Locate the cell with the specified text and output its (X, Y) center coordinate. 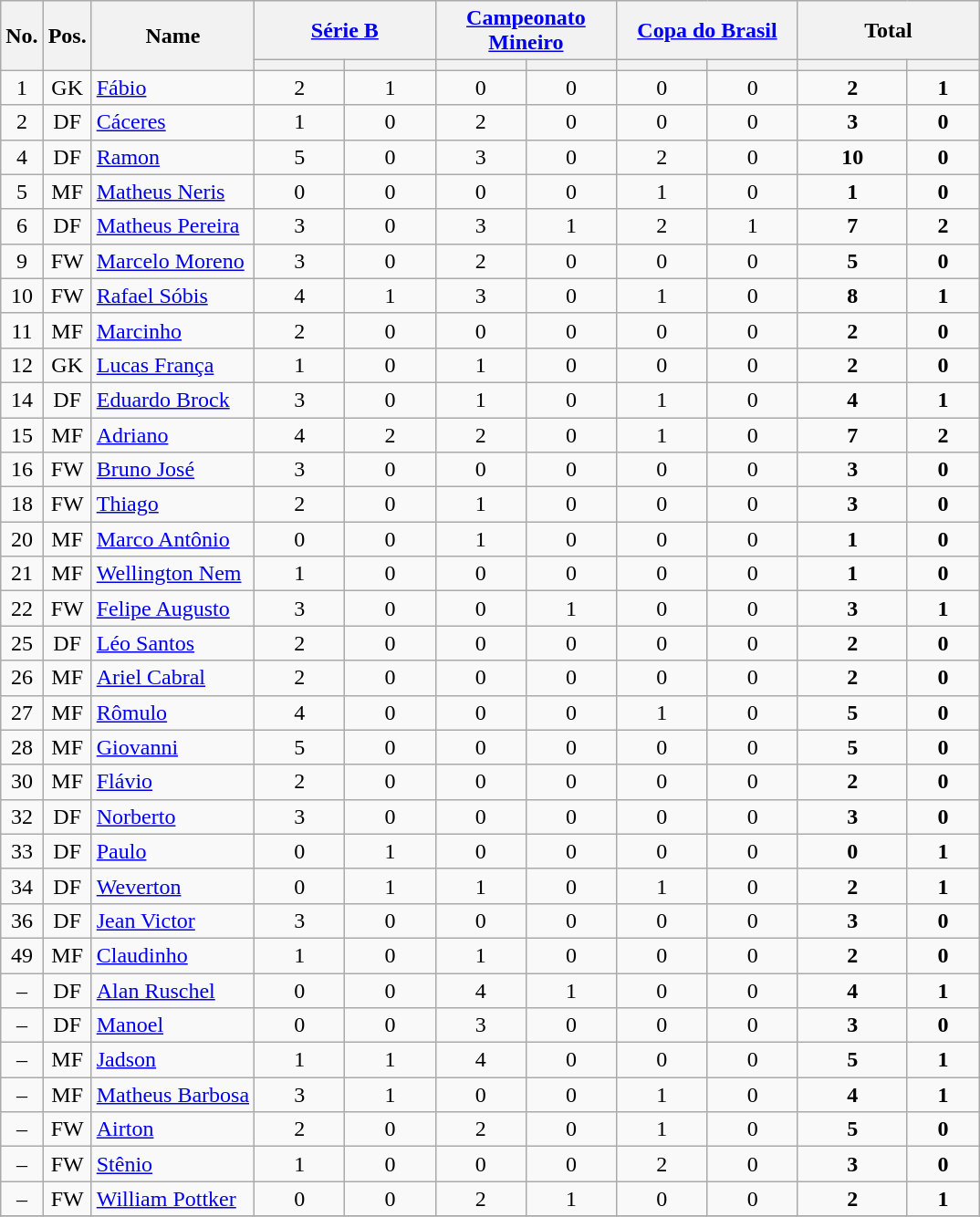
Ariel Cabral (172, 678)
Manoel (172, 1025)
Jean Victor (172, 921)
Stênio (172, 1164)
Total (889, 31)
11 (22, 330)
William Pottker (172, 1199)
Rômulo (172, 713)
Lucas França (172, 365)
Cáceres (172, 122)
28 (22, 747)
Pos. (68, 36)
Claudinho (172, 955)
Campeonato Mineiro (526, 31)
Rafael Sóbis (172, 296)
Paulo (172, 851)
Norberto (172, 817)
Bruno José (172, 470)
16 (22, 470)
36 (22, 921)
Ramon (172, 157)
30 (22, 782)
22 (22, 608)
Weverton (172, 886)
26 (22, 678)
15 (22, 435)
Matheus Neris (172, 192)
No. (22, 36)
18 (22, 504)
12 (22, 365)
Airton (172, 1129)
Adriano (172, 435)
Léo Santos (172, 643)
Eduardo Brock (172, 400)
Alan Ruschel (172, 990)
8 (852, 296)
14 (22, 400)
Felipe Augusto (172, 608)
Giovanni (172, 747)
27 (22, 713)
Marcinho (172, 330)
25 (22, 643)
Marco Antônio (172, 539)
Copa do Brasil (708, 31)
Thiago (172, 504)
Série B (345, 31)
32 (22, 817)
20 (22, 539)
Wellington Nem (172, 574)
33 (22, 851)
34 (22, 886)
6 (22, 226)
Fábio (172, 88)
Matheus Barbosa (172, 1095)
Jadson (172, 1060)
21 (22, 574)
Name (172, 36)
Matheus Pereira (172, 226)
9 (22, 261)
Flávio (172, 782)
49 (22, 955)
Marcelo Moreno (172, 261)
